Provide the (X, Y) coordinate of the cell's center where the given text is located.  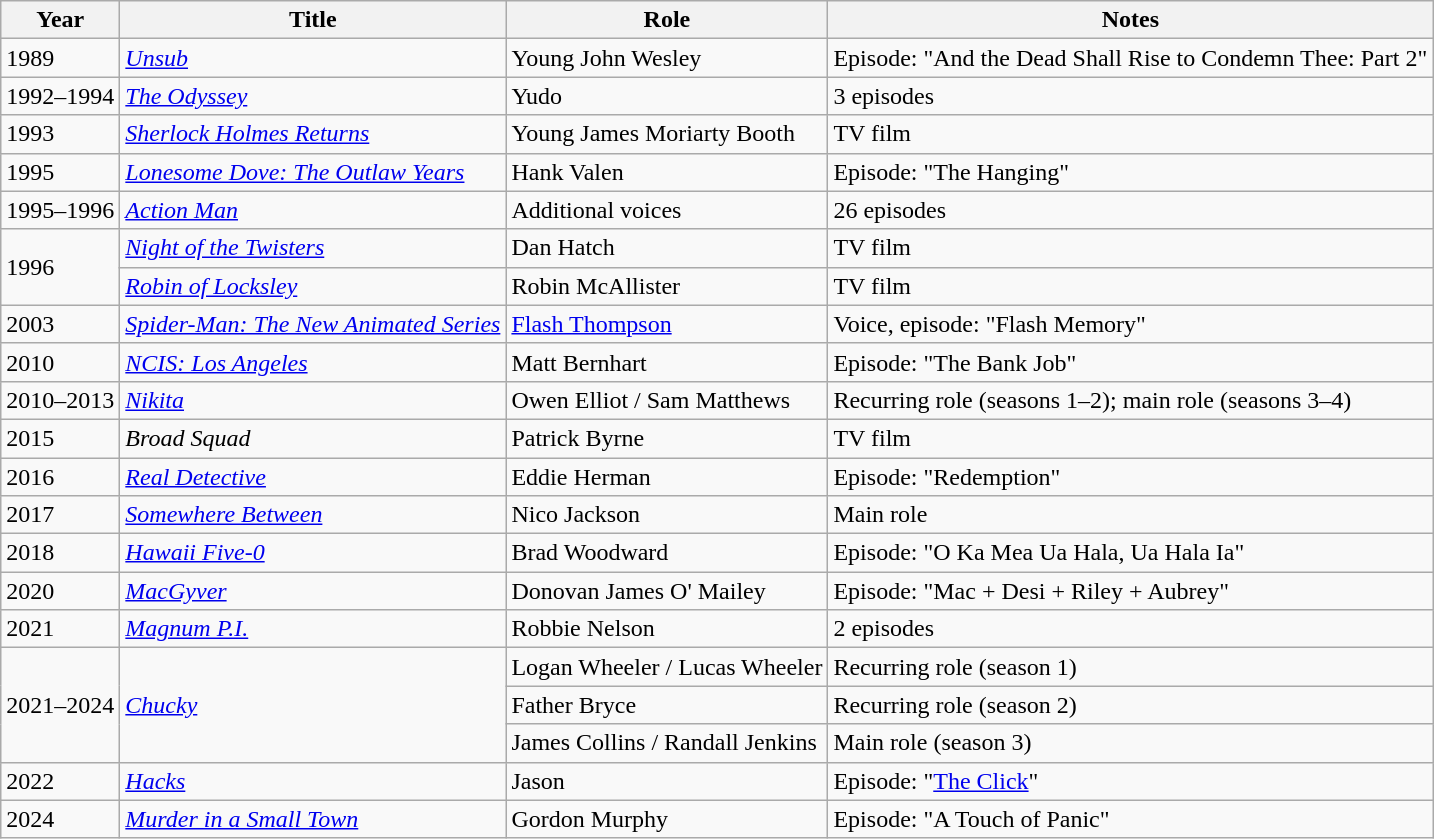
Title (313, 20)
1995–1996 (60, 210)
Voice, episode: "Flash Memory" (1130, 324)
Gordon Murphy (667, 819)
Dan Hatch (667, 248)
Hacks (313, 781)
Donovan James O' Mailey (667, 591)
Episode: "The Bank Job" (1130, 362)
Episode: "Mac + Desi + Riley + Aubrey" (1130, 591)
Notes (1130, 20)
Role (667, 20)
Matt Bernhart (667, 362)
Sherlock Holmes Returns (313, 134)
Flash Thompson (667, 324)
Nikita (313, 400)
2024 (60, 819)
Robin McAllister (667, 286)
2 episodes (1130, 629)
Hank Valen (667, 172)
Somewhere Between (313, 515)
Nico Jackson (667, 515)
Real Detective (313, 477)
Father Bryce (667, 705)
2016 (60, 477)
Episode: "Redemption" (1130, 477)
Recurring role (seasons 1–2); main role (seasons 3–4) (1130, 400)
Main role (season 3) (1130, 743)
2017 (60, 515)
Additional voices (667, 210)
Action Man (313, 210)
Murder in a Small Town (313, 819)
Patrick Byrne (667, 438)
Night of the Twisters (313, 248)
Spider-Man: The New Animated Series (313, 324)
Unsub (313, 58)
Year (60, 20)
Jason (667, 781)
Young James Moriarty Booth (667, 134)
Episode: "The Click" (1130, 781)
1993 (60, 134)
Owen Elliot / Sam Matthews (667, 400)
2003 (60, 324)
Recurring role (season 1) (1130, 667)
Hawaii Five-0 (313, 553)
Main role (1130, 515)
Chucky (313, 705)
Logan Wheeler / Lucas Wheeler (667, 667)
The Odyssey (313, 96)
1989 (60, 58)
1992–1994 (60, 96)
Episode: "The Hanging" (1130, 172)
Eddie Herman (667, 477)
2022 (60, 781)
Recurring role (season 2) (1130, 705)
Young John Wesley (667, 58)
2021 (60, 629)
1995 (60, 172)
Lonesome Dove: The Outlaw Years (313, 172)
Broad Squad (313, 438)
Robin of Locksley (313, 286)
26 episodes (1130, 210)
2020 (60, 591)
Robbie Nelson (667, 629)
2010 (60, 362)
James Collins / Randall Jenkins (667, 743)
Episode: "And the Dead Shall Rise to Condemn Thee: Part 2" (1130, 58)
NCIS: Los Angeles (313, 362)
MacGyver (313, 591)
Yudo (667, 96)
Episode: "A Touch of Panic" (1130, 819)
2015 (60, 438)
Magnum P.I. (313, 629)
2010–2013 (60, 400)
1996 (60, 267)
Episode: "O Ka Mea Ua Hala, Ua Hala Ia" (1130, 553)
Brad Woodward (667, 553)
2021–2024 (60, 705)
3 episodes (1130, 96)
2018 (60, 553)
